Locate the cell with the specified text and output its [X, Y] center coordinate. 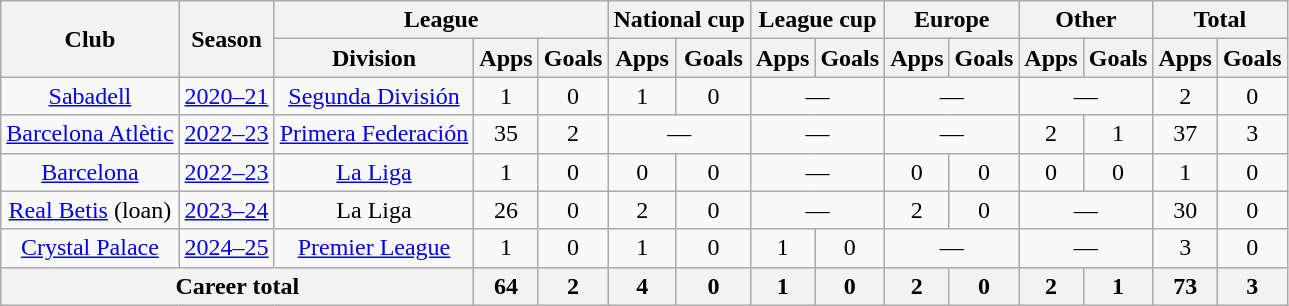
Other [1086, 20]
Europe [952, 20]
35 [506, 134]
Season [226, 39]
Real Betis (loan) [90, 210]
64 [506, 286]
Crystal Palace [90, 248]
2023–24 [226, 210]
National cup [679, 20]
73 [1185, 286]
League cup [817, 20]
2024–25 [226, 248]
26 [506, 210]
Total [1220, 20]
4 [642, 286]
Barcelona [90, 172]
Segunda División [374, 96]
Sabadell [90, 96]
30 [1185, 210]
League [441, 20]
Club [90, 39]
Career total [238, 286]
2020–21 [226, 96]
37 [1185, 134]
Division [374, 58]
Primera Federación [374, 134]
Premier League [374, 248]
Barcelona Atlètic [90, 134]
